Locate the cell with the specified text and output its [X, Y] center coordinate. 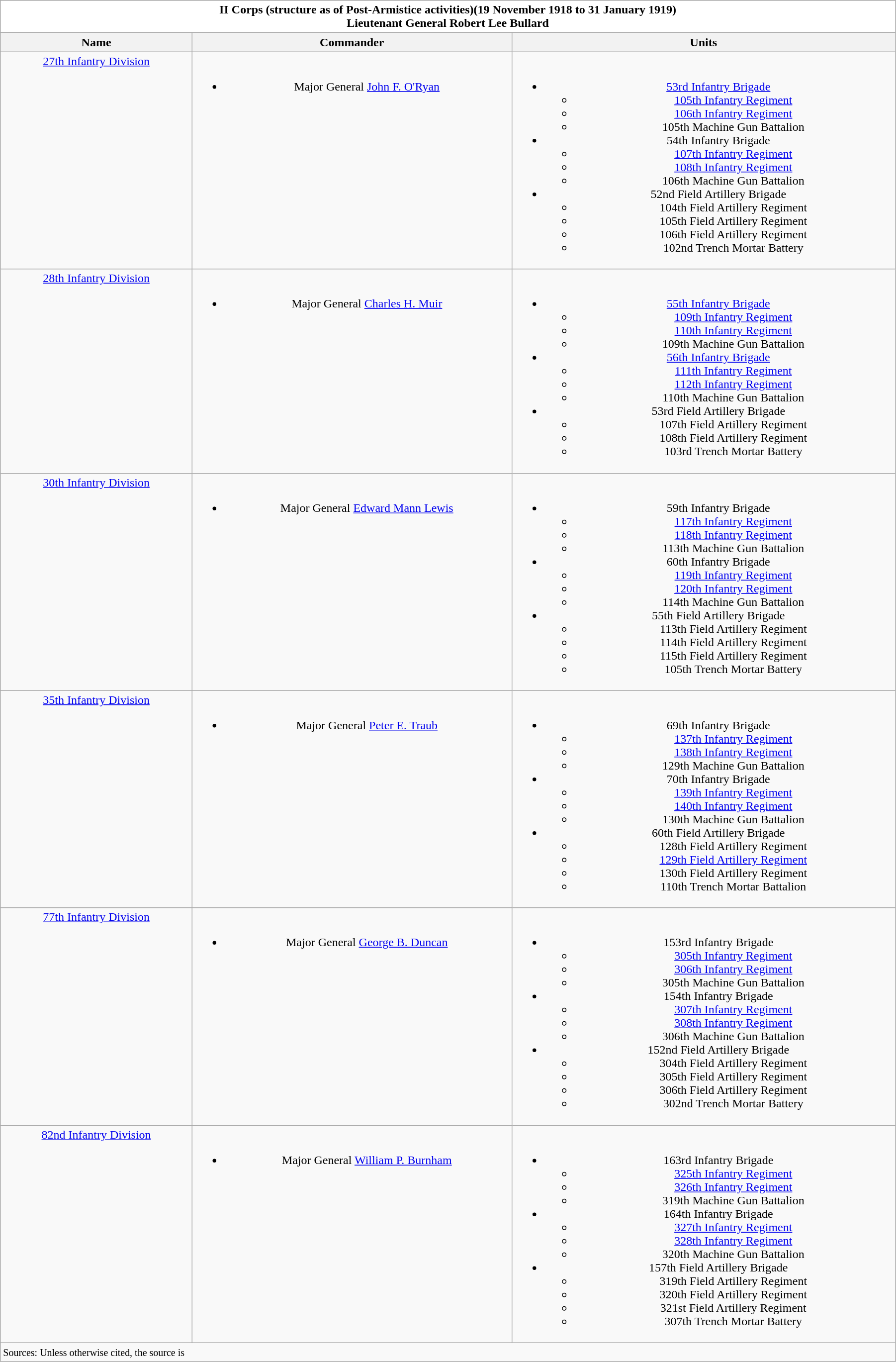
Major General Peter E. Traub [352, 799]
82nd Infantry Division [96, 1234]
Major General John F. O'Ryan [352, 160]
Major General Edward Mann Lewis [352, 582]
Name [96, 42]
28th Infantry Division [96, 371]
27th Infantry Division [96, 160]
Sources: Unless otherwise cited, the source is [448, 1352]
Major General Charles H. Muir [352, 371]
Units [703, 42]
30th Infantry Division [96, 582]
Commander [352, 42]
35th Infantry Division [96, 799]
77th Infantry Division [96, 1017]
Major General William P. Burnham [352, 1234]
Major General George B. Duncan [352, 1017]
II Corps (structure as of Post-Armistice activities)(19 November 1918 to 31 January 1919)Lieutenant General Robert Lee Bullard [448, 17]
